Locate the cell with the specified text and output its (x, y) center coordinate. 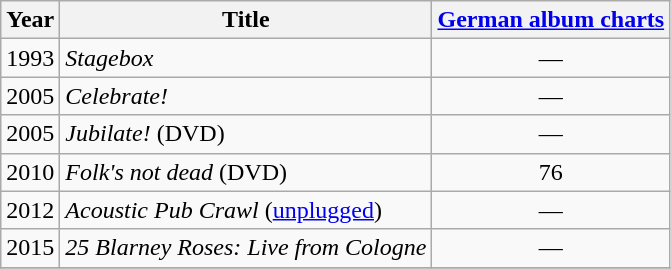
2010 (30, 172)
Folk's not dead (DVD) (246, 172)
Title (246, 20)
Year (30, 20)
2012 (30, 210)
Stagebox (246, 58)
2015 (30, 248)
Acoustic Pub Crawl (unplugged) (246, 210)
Celebrate! (246, 96)
Jubilate! (DVD) (246, 134)
76 (551, 172)
German album charts (551, 20)
1993 (30, 58)
25 Blarney Roses: Live from Cologne (246, 248)
